Pinpoint the cell where the given text exists, returning its (x, y) midpoint coordinate. 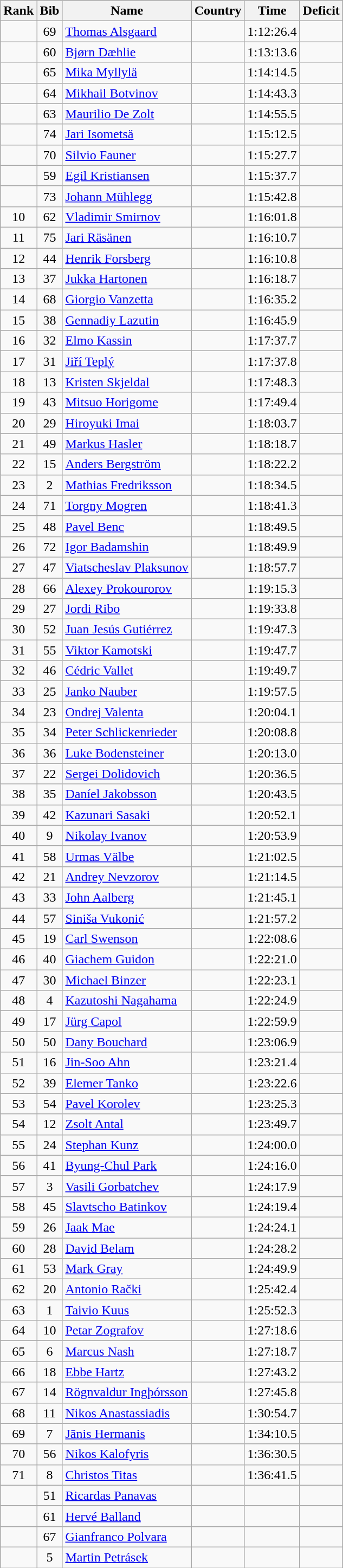
Cédric Vallet (127, 671)
Henrik Forsberg (127, 258)
1:15:37.7 (272, 176)
1:30:54.7 (272, 1413)
Hiroyuki Imai (127, 423)
Andrey Nevzorov (127, 877)
1:24:00.0 (272, 1145)
Jari Isometsä (127, 134)
1:22:59.9 (272, 1021)
1:24:49.9 (272, 1269)
Ondrej Valenta (127, 712)
72 (50, 547)
1:21:02.5 (272, 856)
Sergei Dolidovich (127, 774)
74 (50, 134)
Mathias Fredriksson (127, 485)
Jordi Ribo (127, 609)
1:15:27.7 (272, 155)
1:18:49.9 (272, 547)
Gianfranco Polvara (127, 1537)
1:19:15.3 (272, 588)
Mitsuo Horigome (127, 403)
Pavel Korolev (127, 1104)
1:20:13.0 (272, 753)
1:16:01.8 (272, 217)
1:27:43.2 (272, 1372)
1:18:18.7 (272, 444)
1:16:10.8 (272, 258)
1:19:47.7 (272, 650)
Country (218, 11)
Siniša Vukonić (127, 918)
7 (50, 1434)
Mark Gray (127, 1269)
Michael Binzer (127, 980)
Nikos Anastassiadis (127, 1413)
1:27:45.8 (272, 1392)
Jürg Capol (127, 1021)
Anders Bergström (127, 464)
1:20:43.5 (272, 794)
1:16:10.7 (272, 237)
1:24:16.0 (272, 1165)
1:18:22.2 (272, 464)
1:22:21.0 (272, 960)
1:12:26.4 (272, 31)
Jin-Soo Ahn (127, 1062)
Taivio Kuus (127, 1310)
Zsolt Antal (127, 1124)
6 (50, 1351)
Stephan Kunz (127, 1145)
1:16:35.2 (272, 300)
Elmo Kassin (127, 341)
1:16:18.7 (272, 279)
Hervé Balland (127, 1516)
Kazunari Sasaki (127, 815)
Bjørn Dæhlie (127, 52)
1:21:14.5 (272, 877)
Viktor Kamotski (127, 650)
David Belam (127, 1248)
1:23:25.3 (272, 1104)
1:16:45.9 (272, 320)
John Aalberg (127, 897)
1:15:42.8 (272, 196)
1:21:45.1 (272, 897)
1:25:42.4 (272, 1290)
1:25:52.3 (272, 1310)
Jari Räsänen (127, 237)
1:23:49.7 (272, 1124)
Rögnvaldur Ingþórsson (127, 1392)
Igor Badamshin (127, 547)
Mika Myllylä (127, 73)
1:24:28.2 (272, 1248)
1:24:24.1 (272, 1227)
1:18:34.5 (272, 485)
3 (50, 1186)
Nikos Kalofyris (127, 1454)
1:34:10.5 (272, 1434)
Elemer Tanko (127, 1083)
Jiří Teplý (127, 361)
73 (50, 196)
Nikolay Ivanov (127, 835)
1:20:08.8 (272, 733)
Ricardas Panavas (127, 1495)
Alexey Prokourorov (127, 588)
Janko Nauber (127, 691)
1:18:57.7 (272, 567)
1:14:55.5 (272, 114)
1:17:37.8 (272, 361)
Silvio Fauner (127, 155)
1:20:36.5 (272, 774)
Torgny Mogren (127, 506)
1:36:41.5 (272, 1475)
1 (50, 1310)
Slavtscho Batinkov (127, 1207)
1:20:52.1 (272, 815)
1:24:17.9 (272, 1186)
Martin Petrásek (127, 1557)
1:17:48.3 (272, 382)
Antonio Rački (127, 1290)
5 (50, 1557)
1:13:13.6 (272, 52)
Luke Bodensteiner (127, 753)
1:22:24.9 (272, 1001)
Name (127, 11)
Mikhail Botvinov (127, 93)
2 (50, 485)
1:22:23.1 (272, 980)
1:19:49.7 (272, 671)
Kazutoshi Nagahama (127, 1001)
1:14:14.5 (272, 73)
Egil Kristiansen (127, 176)
Jānis Hermanis (127, 1434)
8 (50, 1475)
Christos Titas (127, 1475)
Peter Schlickenrieder (127, 733)
Jukka Hartonen (127, 279)
1:18:49.5 (272, 526)
Ebbe Hartz (127, 1372)
1:19:57.5 (272, 691)
Viatscheslav Plaksunov (127, 567)
9 (50, 835)
Deficit (321, 11)
75 (50, 237)
1:20:04.1 (272, 712)
Daníel Jakobsson (127, 794)
1:23:22.6 (272, 1083)
Rank (18, 11)
Maurilio De Zolt (127, 114)
1:20:53.9 (272, 835)
1:22:08.6 (272, 939)
Gennadiy Lazutin (127, 320)
1:24:19.4 (272, 1207)
1:15:12.5 (272, 134)
1:23:21.4 (272, 1062)
Urmas Välbe (127, 856)
Juan Jesús Gutiérrez (127, 630)
Giorgio Vanzetta (127, 300)
1:36:30.5 (272, 1454)
1:21:57.2 (272, 918)
1:17:49.4 (272, 403)
Bib (50, 11)
1:18:03.7 (272, 423)
1:19:33.8 (272, 609)
Vladimir Smirnov (127, 217)
Jaak Mae (127, 1227)
Byung-Chul Park (127, 1165)
Vasili Gorbatchev (127, 1186)
1:27:18.6 (272, 1331)
Pavel Benc (127, 526)
1:27:18.7 (272, 1351)
Giachem Guidon (127, 960)
Johann Mühlegg (127, 196)
1:17:37.7 (272, 341)
1:23:06.9 (272, 1042)
4 (50, 1001)
Carl Swenson (127, 939)
Thomas Alsgaard (127, 31)
Dany Bouchard (127, 1042)
1:18:41.3 (272, 506)
1:19:47.3 (272, 630)
Markus Hasler (127, 444)
Time (272, 11)
Marcus Nash (127, 1351)
Petar Zografov (127, 1331)
Kristen Skjeldal (127, 382)
1:14:43.3 (272, 93)
